Pinpoint the cell where the given text exists, returning its (x, y) midpoint coordinate. 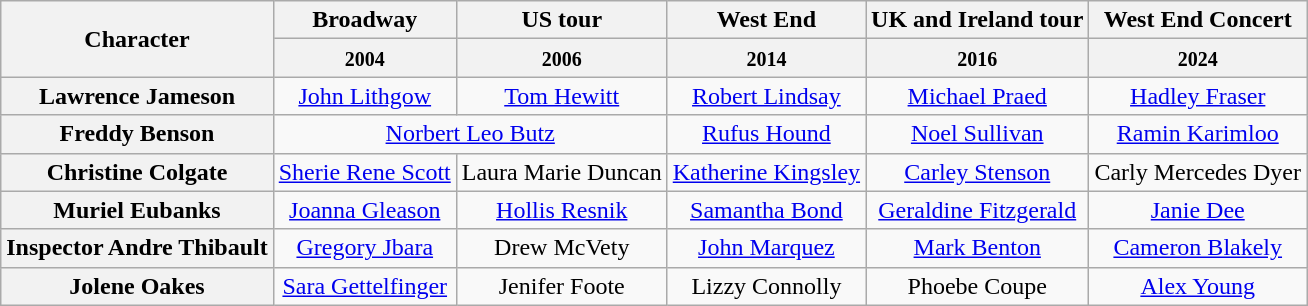
John Lithgow (364, 96)
Samantha Bond (766, 210)
Sherie Rene Scott (364, 172)
Janie Dee (1198, 210)
Norbert Leo Butz (470, 134)
Noel Sullivan (978, 134)
Robert Lindsay (766, 96)
2004 (364, 58)
Alex Young (1198, 286)
2024 (1198, 58)
Muriel Eubanks (137, 210)
West End (766, 20)
2016 (978, 58)
Katherine Kingsley (766, 172)
John Marquez (766, 248)
Character (137, 39)
2006 (562, 58)
US tour (562, 20)
Ramin Karimloo (1198, 134)
Michael Praed (978, 96)
Christine Colgate (137, 172)
Mark Benton (978, 248)
Tom Hewitt (562, 96)
Jenifer Foote (562, 286)
Carley Stenson (978, 172)
Carly Mercedes Dyer (1198, 172)
Rufus Hound (766, 134)
UK and Ireland tour (978, 20)
Hollis Resnik (562, 210)
2014 (766, 58)
Joanna Gleason (364, 210)
West End Concert (1198, 20)
Hadley Fraser (1198, 96)
Sara Gettelfinger (364, 286)
Inspector Andre Thibault (137, 248)
Geraldine Fitzgerald (978, 210)
Laura Marie Duncan (562, 172)
Cameron Blakely (1198, 248)
Lawrence Jameson (137, 96)
Drew McVety (562, 248)
Gregory Jbara (364, 248)
Lizzy Connolly (766, 286)
Phoebe Coupe (978, 286)
Freddy Benson (137, 134)
Broadway (364, 20)
Jolene Oakes (137, 286)
